Determine the [x, y] coordinate at the center of the cell enclosing the given text.  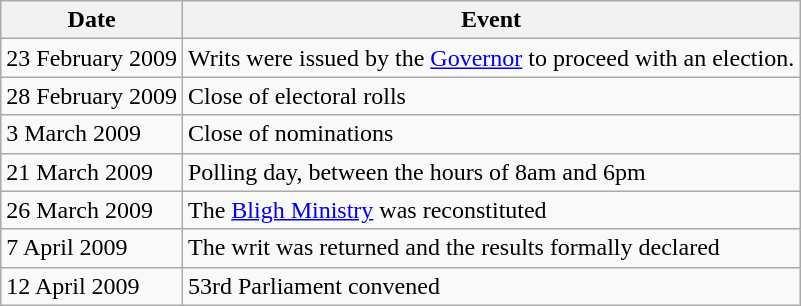
The Bligh Ministry was reconstituted [490, 210]
21 March 2009 [92, 172]
The writ was returned and the results formally declared [490, 248]
28 February 2009 [92, 96]
12 April 2009 [92, 286]
53rd Parliament convened [490, 286]
23 February 2009 [92, 58]
Close of nominations [490, 134]
Date [92, 20]
Polling day, between the hours of 8am and 6pm [490, 172]
Close of electoral rolls [490, 96]
3 March 2009 [92, 134]
7 April 2009 [92, 248]
Event [490, 20]
26 March 2009 [92, 210]
Writs were issued by the Governor to proceed with an election. [490, 58]
